Scan for the cell matching the given text and deliver its [x, y] coordinate at center. 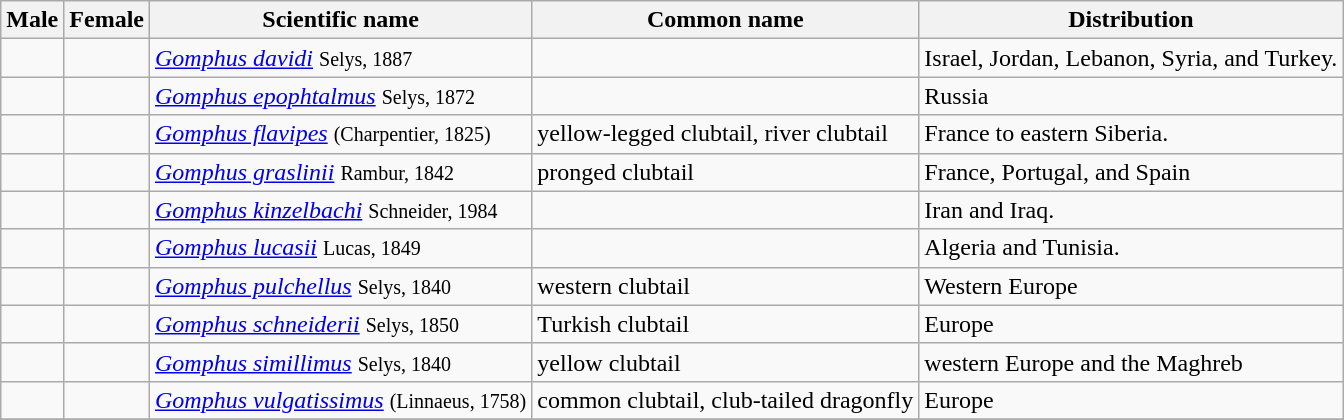
common clubtail, club-tailed dragonfly [726, 400]
Gomphus simillimus Selys, 1840 [340, 362]
western Europe and the Maghreb [1131, 362]
yellow clubtail [726, 362]
pronged clubtail [726, 172]
Gomphus epophtalmus Selys, 1872 [340, 96]
Turkish clubtail [726, 324]
Western Europe [1131, 286]
western clubtail [726, 286]
Gomphus pulchellus Selys, 1840 [340, 286]
France to eastern Siberia. [1131, 134]
Algeria and Tunisia. [1131, 248]
Gomphus schneiderii Selys, 1850 [340, 324]
Scientific name [340, 20]
Gomphus flavipes (Charpentier, 1825) [340, 134]
Female [107, 20]
Distribution [1131, 20]
Russia [1131, 96]
Gomphus vulgatissimus (Linnaeus, 1758) [340, 400]
Gomphus lucasii Lucas, 1849 [340, 248]
Gomphus kinzelbachi Schneider, 1984 [340, 210]
Gomphus graslinii Rambur, 1842 [340, 172]
yellow-legged clubtail, river clubtail [726, 134]
France, Portugal, and Spain [1131, 172]
Gomphus davidi Selys, 1887 [340, 58]
Israel, Jordan, Lebanon, Syria, and Turkey. [1131, 58]
Iran and Iraq. [1131, 210]
Male [32, 20]
Common name [726, 20]
